Pinpoint the cell where the given text exists, returning its [X, Y] midpoint coordinate. 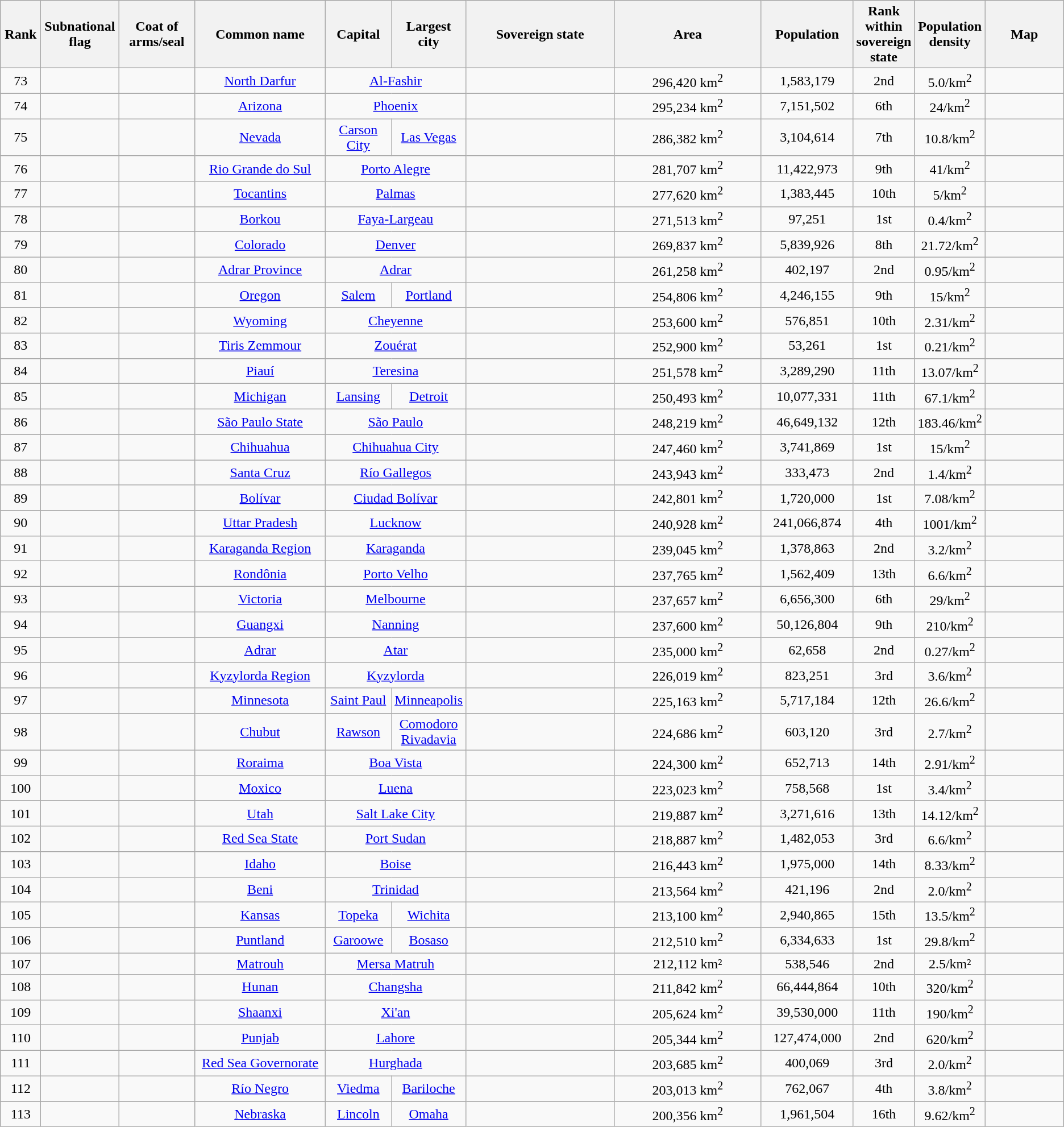
79 [20, 245]
13.5/km2 [950, 915]
823,251 [807, 676]
Hunan [260, 987]
Lucknow [396, 523]
Colorado [260, 245]
0.4/km2 [950, 219]
0.27/km2 [950, 650]
Luena [396, 788]
Population density [950, 34]
Common name [260, 34]
251,578 km2 [688, 371]
1001/km2 [950, 523]
Viedma [358, 1088]
Area [688, 34]
Tocantins [260, 194]
102 [20, 839]
46,649,132 [807, 422]
97,251 [807, 219]
5.0/km2 [950, 81]
333,473 [807, 473]
Port Sudan [396, 839]
3.4/km2 [950, 788]
Lincoln [358, 1114]
50,126,804 [807, 624]
Punjab [260, 1038]
5,839,926 [807, 245]
41/km2 [950, 168]
Teresina [396, 371]
85 [20, 397]
286,382 km2 [688, 138]
108 [20, 987]
Rawson [358, 731]
235,000 km2 [688, 650]
96 [20, 676]
252,900 km2 [688, 346]
Matrouh [260, 964]
Minnesota [260, 701]
219,887 km2 [688, 813]
652,713 [807, 763]
203,013 km2 [688, 1088]
99 [20, 763]
213,100 km2 [688, 915]
Guangxi [260, 624]
10,077,331 [807, 397]
Bolívar [260, 498]
Uttar Pradesh [260, 523]
14.12/km2 [950, 813]
Red Sea Governorate [260, 1063]
21.72/km2 [950, 245]
2.31/km2 [950, 321]
Chihuahua [260, 447]
Red Sea State [260, 839]
242,801 km2 [688, 498]
237,765 km2 [688, 574]
Palmas [396, 194]
91 [20, 548]
320/km2 [950, 987]
Xi'an [396, 1012]
Karaganda Region [260, 548]
89 [20, 498]
254,806 km2 [688, 296]
538,546 [807, 964]
5,717,184 [807, 701]
7.08/km2 [950, 498]
Tiris Zemmour [260, 346]
247,460 km2 [688, 447]
North Darfur [260, 81]
216,443 km2 [688, 864]
400,069 [807, 1063]
77 [20, 194]
295,234 km2 [688, 106]
Chubut [260, 731]
253,600 km2 [688, 321]
277,620 km2 [688, 194]
Changsha [396, 987]
Michigan [260, 397]
São Paulo State [260, 422]
213,564 km2 [688, 889]
1,961,504 [807, 1114]
Topeka [358, 915]
Shaanxi [260, 1012]
109 [20, 1012]
Cheyenne [396, 321]
1.4/km2 [950, 473]
190/km2 [950, 1012]
205,344 km2 [688, 1038]
Boise [396, 864]
Nanning [396, 624]
66,444,864 [807, 987]
Melbourne [396, 599]
1,975,000 [807, 864]
243,943 km2 [688, 473]
3,104,614 [807, 138]
75 [20, 138]
Atar [396, 650]
2,940,865 [807, 915]
271,513 km2 [688, 219]
Garoowe [358, 940]
Denver [396, 245]
Río Negro [260, 1088]
Kyzylorda Region [260, 676]
76 [20, 168]
8.33/km2 [950, 864]
29.8/km2 [950, 940]
Lansing [358, 397]
281,707 km2 [688, 168]
97 [20, 701]
13.07/km2 [950, 371]
62,658 [807, 650]
0.21/km2 [950, 346]
26.6/km2 [950, 701]
239,045 km2 [688, 548]
16th [884, 1114]
7,151,502 [807, 106]
Largest city [429, 34]
3.6/km2 [950, 676]
Las Vegas [429, 138]
107 [20, 964]
3.8/km2 [950, 1088]
Río Gallegos [396, 473]
Minneapolis [429, 701]
Wyoming [260, 321]
112 [20, 1088]
402,197 [807, 270]
29/km2 [950, 599]
Population [807, 34]
296,420 km2 [688, 81]
224,686 km2 [688, 731]
81 [20, 296]
10.8/km2 [950, 138]
6,656,300 [807, 599]
101 [20, 813]
603,120 [807, 731]
Nebraska [260, 1114]
Phoenix [396, 106]
1,482,053 [807, 839]
Detroit [429, 397]
Al-Fashir [396, 81]
Trinidad [396, 889]
Beni [260, 889]
Porto Velho [396, 574]
Subnational flag [80, 34]
53,261 [807, 346]
105 [20, 915]
Moxico [260, 788]
211,842 km2 [688, 987]
1,383,445 [807, 194]
Sovereign state [540, 34]
4,246,155 [807, 296]
90 [20, 523]
98 [20, 731]
Porto Alegre [396, 168]
223,023 km2 [688, 788]
74 [20, 106]
Salem [358, 296]
205,624 km2 [688, 1012]
Coat of arms/seal [157, 34]
225,163 km2 [688, 701]
250,493 km2 [688, 397]
Karaganda [396, 548]
Capital [358, 34]
Kansas [260, 915]
421,196 [807, 889]
São Paulo [396, 422]
241,066,874 [807, 523]
15th [884, 915]
Mersa Matruh [396, 964]
Portland [429, 296]
7th [884, 138]
269,837 km2 [688, 245]
Victoria [260, 599]
39,530,000 [807, 1012]
Saint Paul [358, 701]
183.46/km2 [950, 422]
620/km2 [950, 1038]
92 [20, 574]
Bosaso [429, 940]
1,583,179 [807, 81]
Bariloche [429, 1088]
Idaho [260, 864]
127,474,000 [807, 1038]
84 [20, 371]
113 [20, 1114]
Rondônia [260, 574]
88 [20, 473]
1,720,000 [807, 498]
Ciudad Bolívar [396, 498]
Borkou [260, 219]
100 [20, 788]
218,887 km2 [688, 839]
103 [20, 864]
Adrar Province [260, 270]
2.5/km² [950, 964]
Carson City [358, 138]
240,928 km2 [688, 523]
106 [20, 940]
8th [884, 245]
83 [20, 346]
6,334,633 [807, 940]
212,112 km² [688, 964]
3,741,869 [807, 447]
2.7/km2 [950, 731]
Faya-Largeau [396, 219]
5/km2 [950, 194]
Utah [260, 813]
758,568 [807, 788]
95 [20, 650]
Lahore [396, 1038]
212,510 km2 [688, 940]
Santa Cruz [260, 473]
224,300 km2 [688, 763]
Oregon [260, 296]
3,289,290 [807, 371]
80 [20, 270]
1,562,409 [807, 574]
237,657 km2 [688, 599]
261,258 km2 [688, 270]
Omaha [429, 1114]
200,356 km2 [688, 1114]
Salt Lake City [396, 813]
87 [20, 447]
Wichita [429, 915]
9.62/km2 [950, 1114]
0.95/km2 [950, 270]
93 [20, 599]
Roraima [260, 763]
Kyzylorda [396, 676]
78 [20, 219]
576,851 [807, 321]
Comodoro Rivadavia [429, 731]
24/km2 [950, 106]
Rank [20, 34]
3.2/km2 [950, 548]
Map [1024, 34]
762,067 [807, 1088]
104 [20, 889]
82 [20, 321]
94 [20, 624]
Chihuahua City [396, 447]
Zouérat [396, 346]
226,019 km2 [688, 676]
111 [20, 1063]
210/km2 [950, 624]
Rank within sovereign state [884, 34]
67.1/km2 [950, 397]
Boa Vista [396, 763]
3,271,616 [807, 813]
110 [20, 1038]
86 [20, 422]
Nevada [260, 138]
11,422,973 [807, 168]
203,685 km2 [688, 1063]
Piauí [260, 371]
2.91/km2 [950, 763]
Puntland [260, 940]
73 [20, 81]
1,378,863 [807, 548]
248,219 km2 [688, 422]
237,600 km2 [688, 624]
Hurghada [396, 1063]
Rio Grande do Sul [260, 168]
Arizona [260, 106]
